From the cell containing the given text, extract its center point as [X, Y] coordinate. 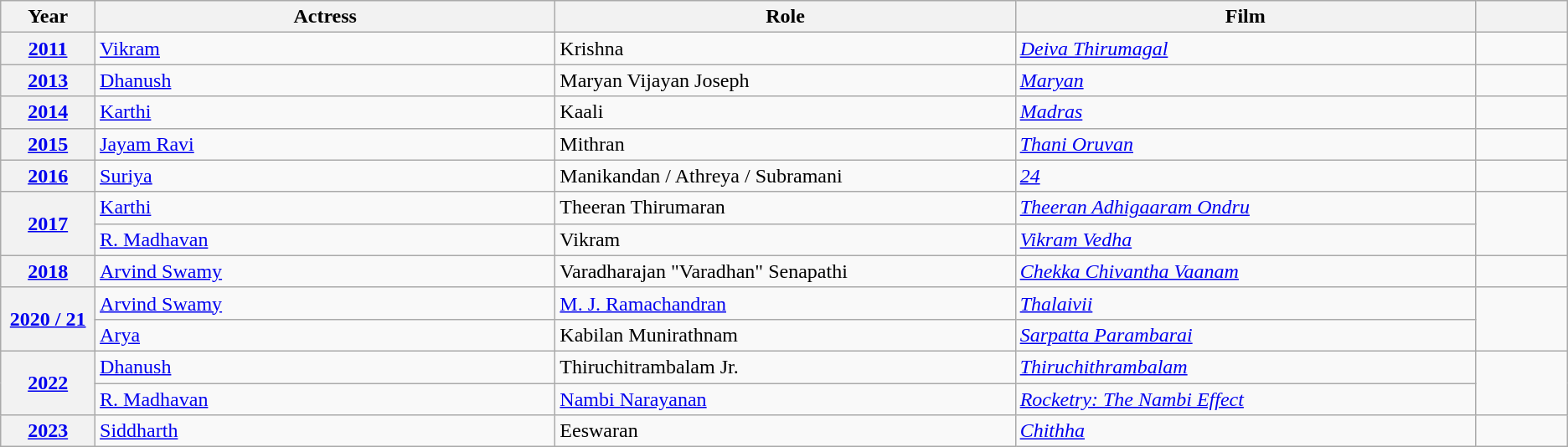
Theeran Adhigaaram Ondru [1245, 208]
Year [49, 17]
2014 [49, 112]
24 [1245, 176]
2023 [49, 431]
Film [1245, 17]
Nambi Narayanan [786, 399]
Maryan Vijayan Joseph [786, 80]
M. J. Ramachandran [786, 303]
Madras [1245, 112]
Varadharajan "Varadhan" Senapathi [786, 271]
Jayam Ravi [325, 144]
Krishna [786, 49]
2011 [49, 49]
2015 [49, 144]
Vikram Vedha [1245, 239]
Chithha [1245, 431]
2016 [49, 176]
Manikandan / Athreya / Subramani [786, 176]
Thani Oruvan [1245, 144]
Kaali [786, 112]
Maryan [1245, 80]
Arya [325, 335]
2020 / 21 [49, 319]
2013 [49, 80]
Sarpatta Parambarai [1245, 335]
Actress [325, 17]
Mithran [786, 144]
Suriya [325, 176]
2017 [49, 223]
Theeran Thirumaran [786, 208]
Thiruchithrambalam [1245, 367]
Thiruchitrambalam Jr. [786, 367]
Role [786, 17]
Eeswaran [786, 431]
Siddharth [325, 431]
2018 [49, 271]
Thalaivii [1245, 303]
Deiva Thirumagal [1245, 49]
Kabilan Munirathnam [786, 335]
Chekka Chivantha Vaanam [1245, 271]
2022 [49, 383]
Rocketry: The Nambi Effect [1245, 399]
